From the cell containing the given text, extract its center point as (x, y) coordinate. 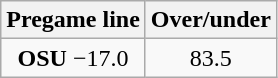
83.5 (210, 58)
Over/under (210, 20)
OSU −17.0 (74, 58)
Pregame line (74, 20)
